Capture the cell that displays the provided text and extract its (X, Y) central coordinate. 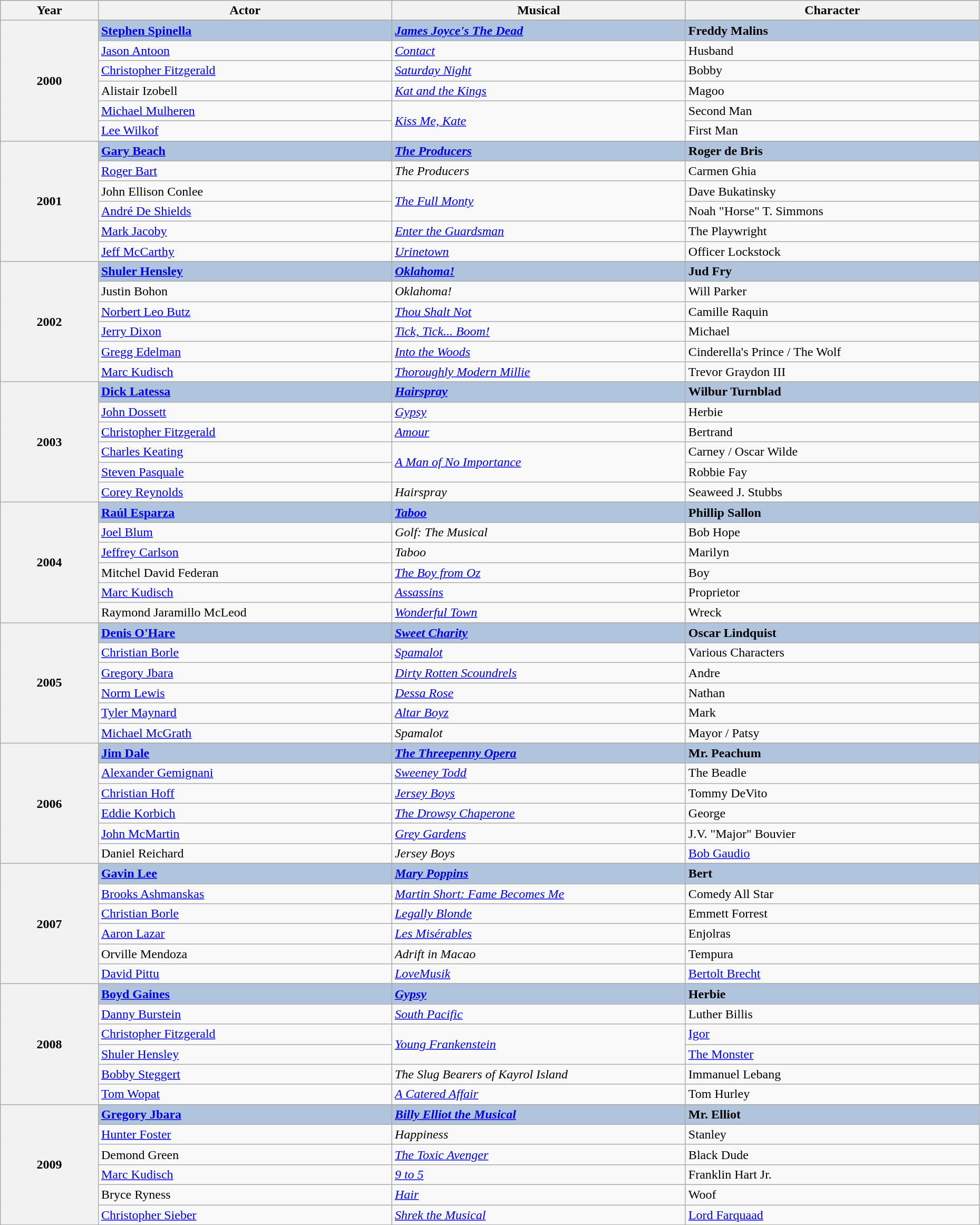
Jeffrey Carlson (245, 552)
Legally Blonde (539, 914)
Dessa Rose (539, 693)
Marilyn (832, 552)
Freddy Malins (832, 31)
Michael McGrath (245, 733)
Bertrand (832, 432)
Nathan (832, 693)
Jerry Dixon (245, 332)
Billy Elliot the Musical (539, 1114)
Dave Bukatinsky (832, 191)
Year (50, 11)
Bryce Ryness (245, 1194)
Tick, Tick... Boom! (539, 332)
Noah "Horse" T. Simmons (832, 211)
Mitchel David Federan (245, 572)
Michael Mulheren (245, 111)
Kiss Me, Kate (539, 121)
Dirty Rotten Scoundrels (539, 673)
Musical (539, 11)
Dick Latessa (245, 392)
Wilbur Turnblad (832, 392)
Jeff McCarthy (245, 252)
Charles Keating (245, 452)
Denis O'Hare (245, 633)
Steven Pasquale (245, 472)
Bobby Steggert (245, 1074)
J.V. "Major" Bouvier (832, 833)
Bobby (832, 71)
Raymond Jaramillo McLeod (245, 613)
Young Frankenstein (539, 1044)
Orville Mendoza (245, 954)
Adrift in Macao (539, 954)
Gavin Lee (245, 873)
Martin Short: Fame Becomes Me (539, 894)
Roger de Bris (832, 151)
Brooks Ashmanskas (245, 894)
Thoroughly Modern Millie (539, 372)
Actor (245, 11)
Seaweed J. Stubbs (832, 492)
Carney / Oscar Wilde (832, 452)
Jim Dale (245, 753)
Aaron Lazar (245, 934)
Michael (832, 332)
Justin Bohon (245, 292)
Mark (832, 713)
2001 (50, 201)
Kat and the Kings (539, 91)
Wreck (832, 613)
Tyler Maynard (245, 713)
Demond Green (245, 1154)
Immanuel Lebang (832, 1074)
Mr. Peachum (832, 753)
The Monster (832, 1054)
Mary Poppins (539, 873)
LoveMusik (539, 974)
Norm Lewis (245, 693)
Jason Antoon (245, 51)
2007 (50, 923)
Comedy All Star (832, 894)
The Beadle (832, 773)
Enjolras (832, 934)
Andre (832, 673)
Roger Bart (245, 171)
2006 (50, 803)
Boyd Gaines (245, 994)
Phillip Sallon (832, 512)
Wonderful Town (539, 613)
2004 (50, 562)
Bertolt Brecht (832, 974)
The Playwright (832, 231)
Trevor Graydon III (832, 372)
Daniel Reichard (245, 853)
The Full Monty (539, 201)
Will Parker (832, 292)
Happiness (539, 1134)
The Threepenny Opera (539, 753)
Raúl Esparza (245, 512)
Contact (539, 51)
Christopher Sieber (245, 1214)
Oscar Lindquist (832, 633)
Tommy DeVito (832, 793)
Les Misérables (539, 934)
Norbert Leo Butz (245, 312)
John Ellison Conlee (245, 191)
Lee Wilkof (245, 131)
Gregg Edelman (245, 352)
Stephen Spinella (245, 31)
First Man (832, 131)
Sweet Charity (539, 633)
Bob Gaudio (832, 853)
2003 (50, 442)
Officer Lockstock (832, 252)
Shrek the Musical (539, 1214)
The Toxic Avenger (539, 1154)
Amour (539, 432)
Sweeney Todd (539, 773)
André De Shields (245, 211)
Cinderella's Prince / The Wolf (832, 352)
South Pacific (539, 1014)
Tempura (832, 954)
Christian Hoff (245, 793)
Franklin Hart Jr. (832, 1174)
2008 (50, 1044)
Character (832, 11)
Various Characters (832, 653)
2000 (50, 81)
John McMartin (245, 833)
2002 (50, 322)
The Drowsy Chaperone (539, 813)
The Boy from Oz (539, 572)
Woof (832, 1194)
Husband (832, 51)
Tom Wopat (245, 1094)
Mr. Elliot (832, 1114)
2009 (50, 1164)
David Pittu (245, 974)
Joel Blum (245, 532)
Mayor / Patsy (832, 733)
9 to 5 (539, 1174)
Danny Burstein (245, 1014)
Corey Reynolds (245, 492)
Urinetown (539, 252)
Lord Farquaad (832, 1214)
Bert (832, 873)
Emmett Forrest (832, 914)
2005 (50, 683)
Black Dude (832, 1154)
Second Man (832, 111)
Altar Boyz (539, 713)
The Slug Bearers of Kayrol Island (539, 1074)
Hair (539, 1194)
Enter the Guardsman (539, 231)
Eddie Korbich (245, 813)
A Man of No Importance (539, 462)
A Catered Affair (539, 1094)
Into the Woods (539, 352)
Magoo (832, 91)
Luther Billis (832, 1014)
Gary Beach (245, 151)
Hunter Foster (245, 1134)
Robbie Fay (832, 472)
Camille Raquin (832, 312)
Proprietor (832, 593)
Boy (832, 572)
Mark Jacoby (245, 231)
James Joyce's The Dead (539, 31)
Assassins (539, 593)
George (832, 813)
Thou Shalt Not (539, 312)
Bob Hope (832, 532)
Stanley (832, 1134)
Jud Fry (832, 272)
Golf: The Musical (539, 532)
John Dossett (245, 412)
Igor (832, 1034)
Grey Gardens (539, 833)
Carmen Ghia (832, 171)
Saturday Night (539, 71)
Alexander Gemignani (245, 773)
Alistair Izobell (245, 91)
Tom Hurley (832, 1094)
